Locate the cell with the specified text and output its [X, Y] center coordinate. 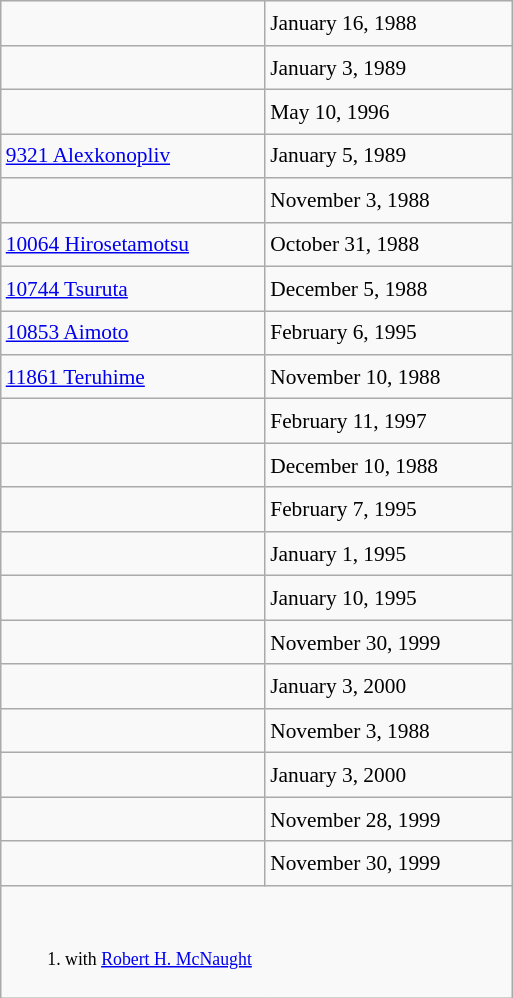
October 31, 1988 [388, 244]
10744 Tsuruta [133, 288]
with Robert H. McNaught [256, 941]
9321 Alexkonopliv [133, 156]
December 10, 1988 [388, 465]
11861 Teruhime [133, 377]
January 3, 1989 [388, 67]
November 28, 1999 [388, 819]
February 11, 1997 [388, 421]
February 7, 1995 [388, 509]
January 5, 1989 [388, 156]
January 10, 1995 [388, 598]
November 10, 1988 [388, 377]
December 5, 1988 [388, 288]
10064 Hirosetamotsu [133, 244]
May 10, 1996 [388, 112]
10853 Aimoto [133, 333]
January 1, 1995 [388, 554]
February 6, 1995 [388, 333]
January 16, 1988 [388, 23]
